Capture the cell that displays the provided text and extract its (X, Y) central coordinate. 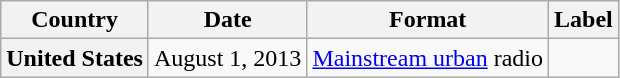
August 1, 2013 (227, 58)
Country (75, 20)
Mainstream urban radio (428, 58)
Label (584, 20)
United States (75, 58)
Date (227, 20)
Format (428, 20)
